Determine the [x, y] coordinate at the center of the cell enclosing the given text.  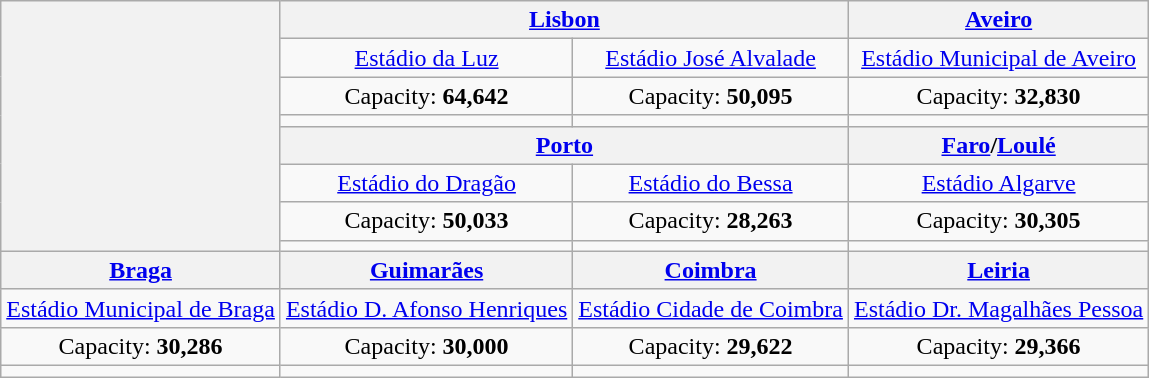
Capacity: 29,622 [711, 346]
Capacity: 64,642 [426, 96]
Braga [141, 270]
Estádio Cidade de Coimbra [711, 308]
Capacity: 30,000 [426, 346]
Coimbra [711, 270]
Faro/Loulé [998, 145]
Capacity: 32,830 [998, 96]
Lisbon [564, 20]
Capacity: 30,286 [141, 346]
Estádio do Dragão [426, 183]
Estádio José Alvalade [711, 58]
Estádio D. Afonso Henriques [426, 308]
Leiria [998, 270]
Aveiro [998, 20]
Guimarães [426, 270]
Capacity: 50,033 [426, 221]
Estádio Dr. Magalhães Pessoa [998, 308]
Capacity: 28,263 [711, 221]
Estádio da Luz [426, 58]
Estádio do Bessa [711, 183]
Capacity: 29,366 [998, 346]
Estádio Municipal de Braga [141, 308]
Estádio Algarve [998, 183]
Capacity: 30,305 [998, 221]
Porto [564, 145]
Estádio Municipal de Aveiro [998, 58]
Capacity: 50,095 [711, 96]
